Find where the given text appears and provide that cell's center as (x, y) coordinate. 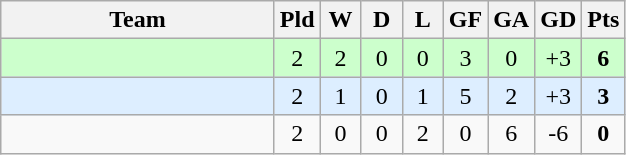
D (382, 20)
GA (512, 20)
Pts (604, 20)
Pld (297, 20)
Team (138, 20)
5 (465, 96)
GF (465, 20)
GD (558, 20)
L (422, 20)
-6 (558, 134)
W (340, 20)
